Search for the cell housing the specified text and yield its [X, Y] center coordinate. 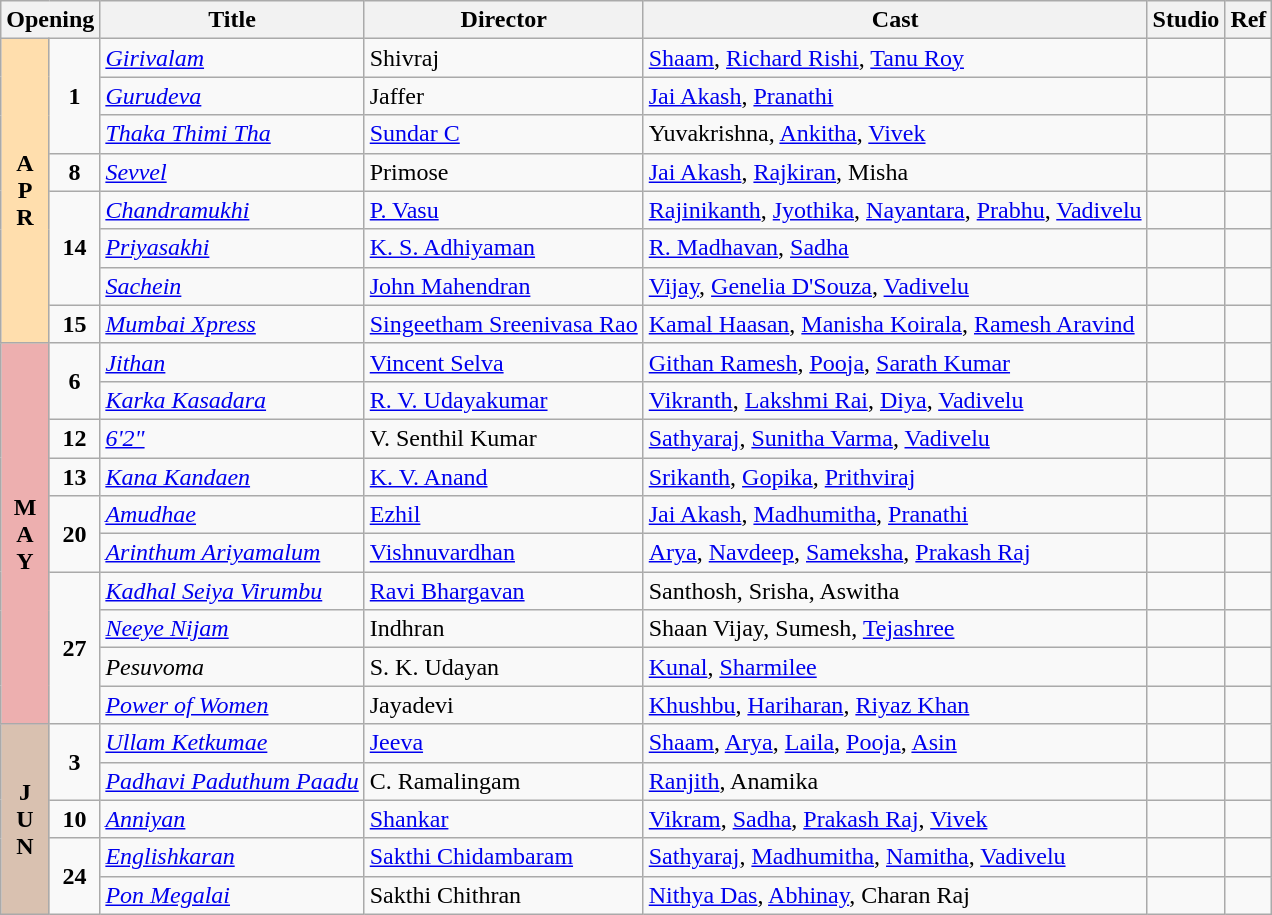
Girivalam [232, 58]
Ravi Bhargavan [504, 591]
Vishnuvardhan [504, 553]
Jithan [232, 362]
Nithya Das, Abhinay, Charan Raj [895, 895]
Title [232, 20]
R. Madhavan, Sadha [895, 248]
P. Vasu [504, 210]
Arinthum Ariyamalum [232, 553]
Opening [50, 20]
John Mahendran [504, 286]
Ref [1248, 20]
10 [74, 819]
Vikranth, Lakshmi Rai, Diya, Vadivelu [895, 400]
Kamal Haasan, Manisha Koirala, Ramesh Aravind [895, 324]
12 [74, 438]
C. Ramalingam [504, 781]
Singeetham Sreenivasa Rao [504, 324]
Vijay, Genelia D'Souza, Vadivelu [895, 286]
3 [74, 762]
Shaam, Richard Rishi, Tanu Roy [895, 58]
Director [504, 20]
6'2" [232, 438]
Anniyan [232, 819]
24 [74, 876]
Shivraj [504, 58]
Yuvakrishna, Ankitha, Vivek [895, 134]
Gurudeva [232, 96]
Sathyaraj, Madhumitha, Namitha, Vadivelu [895, 857]
Jayadevi [504, 705]
Thaka Thimi Tha [232, 134]
K. S. Adhiyaman [504, 248]
Kunal, Sharmilee [895, 667]
Studio [1186, 20]
27 [74, 648]
Vikram, Sadha, Prakash Raj, Vivek [895, 819]
Santhosh, Srisha, Aswitha [895, 591]
6 [74, 381]
MAY [26, 534]
Pon Megalai [232, 895]
Power of Women [232, 705]
V. Senthil Kumar [504, 438]
S. K. Udayan [504, 667]
8 [74, 172]
Jai Akash, Rajkiran, Misha [895, 172]
Priyasakhi [232, 248]
Rajinikanth, Jyothika, Nayantara, Prabhu, Vadivelu [895, 210]
Sakthi Chithran [504, 895]
Englishkaran [232, 857]
1 [74, 96]
13 [74, 477]
Vincent Selva [504, 362]
Githan Ramesh, Pooja, Sarath Kumar [895, 362]
Shaan Vijay, Sumesh, Tejashree [895, 629]
Ranjith, Anamika [895, 781]
15 [74, 324]
Padhavi Paduthum Paadu [232, 781]
20 [74, 534]
R. V. Udayakumar [504, 400]
Ullam Ketkumae [232, 743]
14 [74, 248]
Chandramukhi [232, 210]
Shaam, Arya, Laila, Pooja, Asin [895, 743]
Arya, Navdeep, Sameksha, Prakash Raj [895, 553]
Srikanth, Gopika, Prithviraj [895, 477]
Shankar [504, 819]
Mumbai Xpress [232, 324]
Kadhal Seiya Virumbu [232, 591]
K. V. Anand [504, 477]
Ezhil [504, 515]
Sakthi Chidambaram [504, 857]
Sathyaraj, Sunitha Varma, Vadivelu [895, 438]
Sundar C [504, 134]
Karka Kasadara [232, 400]
Pesuvoma [232, 667]
Jai Akash, Pranathi [895, 96]
Khushbu, Hariharan, Riyaz Khan [895, 705]
Sachein [232, 286]
Amudhae [232, 515]
Jaffer [504, 96]
Neeye Nijam [232, 629]
Sevvel [232, 172]
Indhran [504, 629]
Primose [504, 172]
Jeeva [504, 743]
APR [26, 191]
Kana Kandaen [232, 477]
Jai Akash, Madhumitha, Pranathi [895, 515]
Cast [895, 20]
JUN [26, 819]
